Return the (x, y) coordinate for the center point of the cell that contains the specified text.  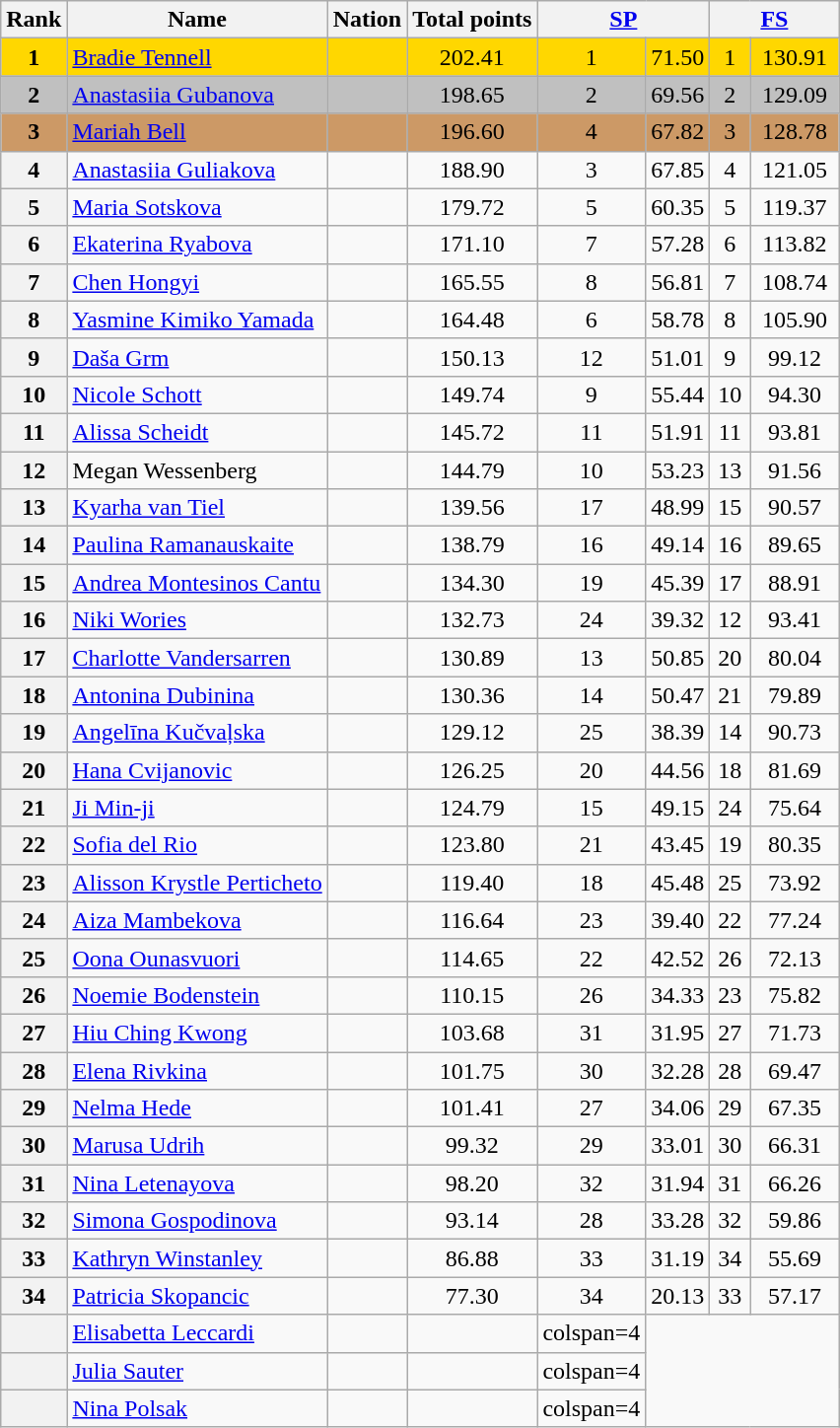
99.12 (795, 357)
39.32 (678, 620)
Name (197, 20)
Ekaterina Ryabova (197, 245)
SP (623, 20)
71.50 (678, 57)
50.47 (678, 695)
114.65 (472, 958)
164.48 (472, 320)
198.65 (472, 95)
66.26 (795, 1183)
202.41 (472, 57)
188.90 (472, 170)
50.85 (678, 658)
Niki Wories (197, 620)
90.73 (795, 733)
57.17 (795, 1296)
49.15 (678, 808)
132.73 (472, 620)
Total points (472, 20)
Nation (367, 20)
Hiu Ching Kwong (197, 1033)
Paulina Ramanauskaite (197, 545)
33.28 (678, 1221)
126.25 (472, 770)
Elisabetta Leccardi (197, 1333)
Marusa Udrih (197, 1146)
38.39 (678, 733)
Anastasiia Guliakova (197, 170)
58.78 (678, 320)
116.64 (472, 920)
75.82 (795, 995)
Mariah Bell (197, 132)
73.92 (795, 883)
71.73 (795, 1033)
69.47 (795, 1070)
179.72 (472, 207)
Bradie Tennell (197, 57)
55.69 (795, 1258)
67.85 (678, 170)
67.82 (678, 132)
196.60 (472, 132)
Megan Wessenberg (197, 470)
45.39 (678, 583)
Antonina Dubinina (197, 695)
Sofia del Rio (197, 845)
Alisson Krystle Perticheto (197, 883)
91.56 (795, 470)
99.32 (472, 1146)
Angelīna Kučvaļska (197, 733)
89.65 (795, 545)
51.91 (678, 432)
93.14 (472, 1221)
171.10 (472, 245)
119.40 (472, 883)
Aiza Mambekova (197, 920)
105.90 (795, 320)
Oona Ounasvuori (197, 958)
Hana Cvijanovic (197, 770)
60.35 (678, 207)
123.80 (472, 845)
77.24 (795, 920)
FS (775, 20)
110.15 (472, 995)
94.30 (795, 394)
39.40 (678, 920)
149.74 (472, 394)
Yasmine Kimiko Yamada (197, 320)
34.33 (678, 995)
57.28 (678, 245)
34.06 (678, 1108)
66.31 (795, 1146)
56.81 (678, 282)
42.52 (678, 958)
Kathryn Winstanley (197, 1258)
130.89 (472, 658)
86.88 (472, 1258)
139.56 (472, 508)
Nina Letenayova (197, 1183)
Elena Rivkina (197, 1070)
Rank (34, 20)
69.56 (678, 95)
129.09 (795, 95)
150.13 (472, 357)
Noemie Bodenstein (197, 995)
Daša Grm (197, 357)
Nina Polsak (197, 1408)
79.89 (795, 695)
72.13 (795, 958)
138.79 (472, 545)
Andrea Montesinos Cantu (197, 583)
Nelma Hede (197, 1108)
33.01 (678, 1146)
Ji Min-ji (197, 808)
45.48 (678, 883)
93.81 (795, 432)
129.12 (472, 733)
119.37 (795, 207)
103.68 (472, 1033)
90.57 (795, 508)
128.78 (795, 132)
101.75 (472, 1070)
121.05 (795, 170)
Anastasiia Gubanova (197, 95)
Nicole Schott (197, 394)
80.35 (795, 845)
124.79 (472, 808)
Kyarha van Tiel (197, 508)
165.55 (472, 282)
Alissa Scheidt (197, 432)
80.04 (795, 658)
53.23 (678, 470)
Chen Hongyi (197, 282)
Patricia Skopancic (197, 1296)
44.56 (678, 770)
32.28 (678, 1070)
Charlotte Vandersarren (197, 658)
51.01 (678, 357)
75.64 (795, 808)
20.13 (678, 1296)
31.19 (678, 1258)
77.30 (472, 1296)
48.99 (678, 508)
59.86 (795, 1221)
130.36 (472, 695)
67.35 (795, 1108)
81.69 (795, 770)
145.72 (472, 432)
Simona Gospodinova (197, 1221)
Maria Sotskova (197, 207)
31.95 (678, 1033)
130.91 (795, 57)
55.44 (678, 394)
88.91 (795, 583)
144.79 (472, 470)
113.82 (795, 245)
43.45 (678, 845)
Julia Sauter (197, 1371)
108.74 (795, 282)
101.41 (472, 1108)
134.30 (472, 583)
31.94 (678, 1183)
93.41 (795, 620)
98.20 (472, 1183)
49.14 (678, 545)
